Identify which cell holds the provided text, then report its [X, Y] central coordinate. 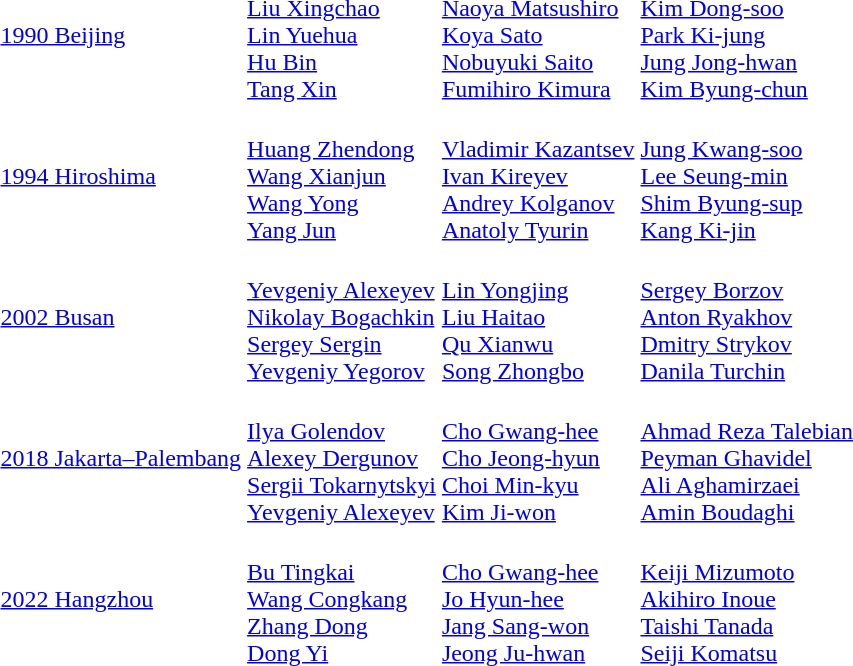
Huang ZhendongWang XianjunWang YongYang Jun [342, 176]
Lin YongjingLiu HaitaoQu XianwuSong Zhongbo [538, 317]
Ilya GolendovAlexey DergunovSergii TokarnytskyiYevgeniy Alexeyev [342, 458]
Cho Gwang-heeCho Jeong-hyunChoi Min-kyuKim Ji-won [538, 458]
Yevgeniy AlexeyevNikolay BogachkinSergey SerginYevgeniy Yegorov [342, 317]
Vladimir KazantsevIvan KireyevAndrey KolganovAnatoly Tyurin [538, 176]
